Provide the (X, Y) coordinate of the cell's center where the given text is located.  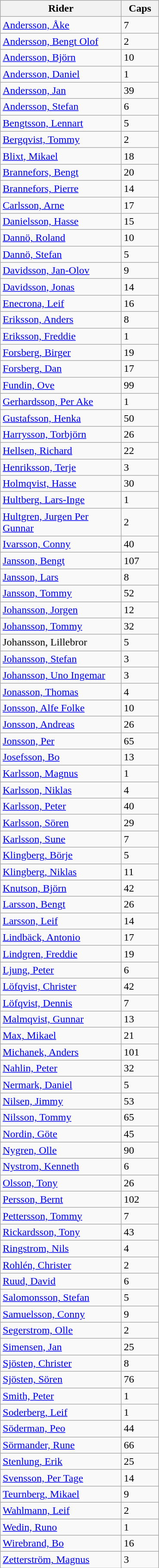
Holmqvist, Hasse (61, 484)
66 (140, 1445)
30 (140, 484)
Andersson, Bengt Olof (61, 41)
Gerhardsson, Per Ake (61, 401)
Jonsson, Alfe Folke (61, 708)
Josefsson, Bo (61, 757)
45 (140, 1134)
Lindgren, Freddie (61, 954)
Harrysson, Torbjörn (61, 434)
90 (140, 1150)
Hultberg, Lars-Inge (61, 500)
Nygren, Olle (61, 1150)
Ljung, Peter (61, 970)
Carlsson, Arne (61, 205)
Simensen, Jan (61, 1347)
Jonasson, Thomas (61, 691)
Soderberg, Leif (61, 1412)
Teurnberg, Mikael (61, 1494)
Karlsson, Niklas (61, 790)
44 (140, 1429)
Jansson, Bengt (61, 561)
Sjösten, Sören (61, 1380)
Dannö, Roland (61, 238)
Andersson, Daniel (61, 74)
11 (140, 872)
Johansson, Stefan (61, 659)
Pettersson, Tommy (61, 1216)
Andersson, Jan (61, 90)
Nilsson, Tommy (61, 1117)
Wedin, Runo (61, 1527)
50 (140, 418)
Zetterström, Magnus (61, 1560)
Karlsson, Sören (61, 823)
Nermark, Daniel (61, 1085)
Nahlin, Peter (61, 1068)
Klingberg, Börje (61, 855)
Ivarsson, Conny (61, 544)
Smith, Peter (61, 1396)
Ringstrom, Nils (61, 1248)
Löfqvist, Dennis (61, 1003)
Rider (61, 9)
Bergqvist, Tommy (61, 139)
Andersson, Stefan (61, 107)
39 (140, 90)
Gustafsson, Henka (61, 418)
Johansson, Jorgen (61, 610)
Knutson, Björn (61, 888)
Jonsson, Per (61, 741)
Johansson, Lillebror (61, 642)
Dannö, Stefan (61, 254)
Fundin, Ove (61, 385)
Jonsson, Andreas (61, 724)
Henriksson, Terje (61, 467)
Johansson, Uno Ingemar (61, 675)
102 (140, 1199)
Blixt, Mikael (61, 156)
Jansson, Tommy (61, 593)
Karlsson, Sune (61, 839)
Malmqvist, Gunnar (61, 1019)
Hultgren, Jurgen Per Gunnar (61, 522)
Svensson, Per Tage (61, 1478)
52 (140, 593)
20 (140, 172)
Persson, Bernt (61, 1199)
Johansson, Tommy (61, 626)
Hellsen, Richard (61, 451)
Danielsson, Hasse (61, 222)
Sörmander, Rune (61, 1445)
Forsberg, Birger (61, 352)
Jansson, Lars (61, 577)
22 (140, 451)
76 (140, 1380)
Rohlén, Christer (61, 1265)
Klingberg, Niklas (61, 872)
Andersson, Björn (61, 58)
Nilsen, Jimmy (61, 1101)
Max, Mikael (61, 1036)
Davidsson, Jonas (61, 287)
Wahlmann, Leif (61, 1510)
Salomonsson, Stefan (61, 1298)
15 (140, 222)
Nordin, Göte (61, 1134)
Eriksson, Anders (61, 320)
Davidsson, Jan-Olov (61, 271)
107 (140, 561)
Stenlung, Erik (61, 1461)
21 (140, 1036)
Lindbäck, Antonio (61, 937)
Bengtsson, Lennart (61, 123)
Sjösten, Christer (61, 1363)
Segerstrom, Olle (61, 1330)
Karlsson, Magnus (61, 774)
Söderman, Peo (61, 1429)
29 (140, 823)
Olsson, Tony (61, 1183)
12 (140, 610)
Larsson, Leif (61, 921)
Andersson, Åke (61, 25)
Enecrona, Leif (61, 303)
Karlsson, Peter (61, 806)
43 (140, 1232)
18 (140, 156)
Michanek, Anders (61, 1052)
Löfqvist, Christer (61, 986)
Eriksson, Freddie (61, 336)
Rickardsson, Tony (61, 1232)
99 (140, 385)
Samuelsson, Conny (61, 1314)
Brannefors, Pierre (61, 188)
Brannefors, Bengt (61, 172)
Larsson, Bengt (61, 904)
Wirebrand, Bo (61, 1543)
Forsberg, Dan (61, 369)
53 (140, 1101)
Ruud, David (61, 1281)
101 (140, 1052)
Nystrom, Kenneth (61, 1167)
Caps (140, 9)
